Return the (x, y) coordinate for the center point of the cell that contains the specified text.  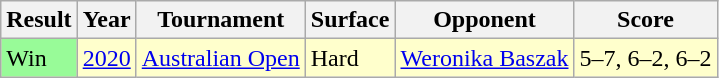
Weronika Baszak (484, 58)
Australian Open (220, 58)
Score (646, 20)
Surface (350, 20)
Opponent (484, 20)
Win (39, 58)
Year (106, 20)
2020 (106, 58)
Tournament (220, 20)
Hard (350, 58)
Result (39, 20)
5–7, 6–2, 6–2 (646, 58)
